Determine the [x, y] coordinate at the center of the cell enclosing the given text.  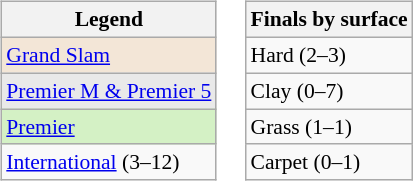
Grass (1–1) [328, 127]
Premier M & Premier 5 [108, 91]
Clay (0–7) [328, 91]
Finals by surface [328, 20]
Grand Slam [108, 55]
Premier [108, 127]
Hard (2–3) [328, 55]
Carpet (0–1) [328, 162]
Legend [108, 20]
International (3–12) [108, 162]
